Detect which cell encompasses the target text, then output its (X, Y) center coordinate. 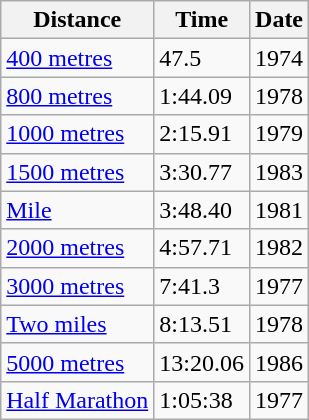
3:30.77 (202, 172)
1981 (280, 210)
Distance (78, 20)
47.5 (202, 58)
13:20.06 (202, 362)
1:44.09 (202, 96)
3:48.40 (202, 210)
1000 metres (78, 134)
Half Marathon (78, 400)
2:15.91 (202, 134)
7:41.3 (202, 286)
2000 metres (78, 248)
Mile (78, 210)
Time (202, 20)
1979 (280, 134)
800 metres (78, 96)
1500 metres (78, 172)
8:13.51 (202, 324)
5000 metres (78, 362)
Date (280, 20)
1982 (280, 248)
1983 (280, 172)
1:05:38 (202, 400)
4:57.71 (202, 248)
1986 (280, 362)
1974 (280, 58)
Two miles (78, 324)
3000 metres (78, 286)
400 metres (78, 58)
